Capture the cell that displays the provided text and extract its (X, Y) central coordinate. 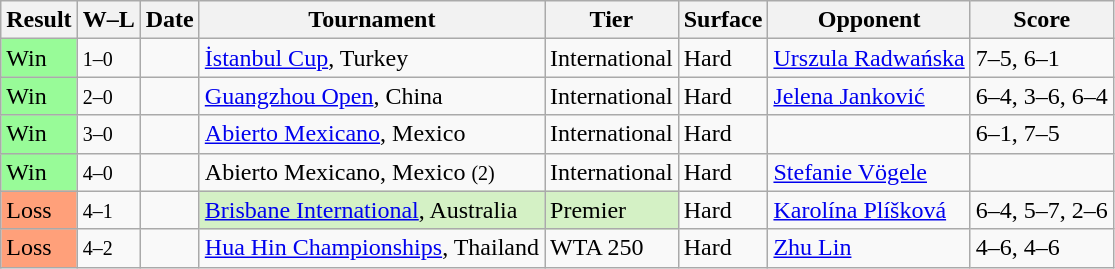
Premier (612, 210)
İstanbul Cup, Turkey (372, 58)
Guangzhou Open, China (372, 96)
Score (1042, 20)
Tournament (372, 20)
Stefanie Vögele (869, 172)
Abierto Mexicano, Mexico (2) (372, 172)
Surface (723, 20)
4–6, 4–6 (1042, 248)
Hua Hin Championships, Thailand (372, 248)
4–2 (108, 248)
Date (170, 20)
Brisbane International, Australia (372, 210)
3–0 (108, 134)
Jelena Janković (869, 96)
Karolína Plíšková (869, 210)
Tier (612, 20)
Opponent (869, 20)
4–1 (108, 210)
4–0 (108, 172)
1–0 (108, 58)
Result (39, 20)
6–4, 3–6, 6–4 (1042, 96)
7–5, 6–1 (1042, 58)
W–L (108, 20)
6–4, 5–7, 2–6 (1042, 210)
WTA 250 (612, 248)
Abierto Mexicano, Mexico (372, 134)
2–0 (108, 96)
Urszula Radwańska (869, 58)
Zhu Lin (869, 248)
6–1, 7–5 (1042, 134)
